Capture the cell that displays the provided text and extract its (X, Y) central coordinate. 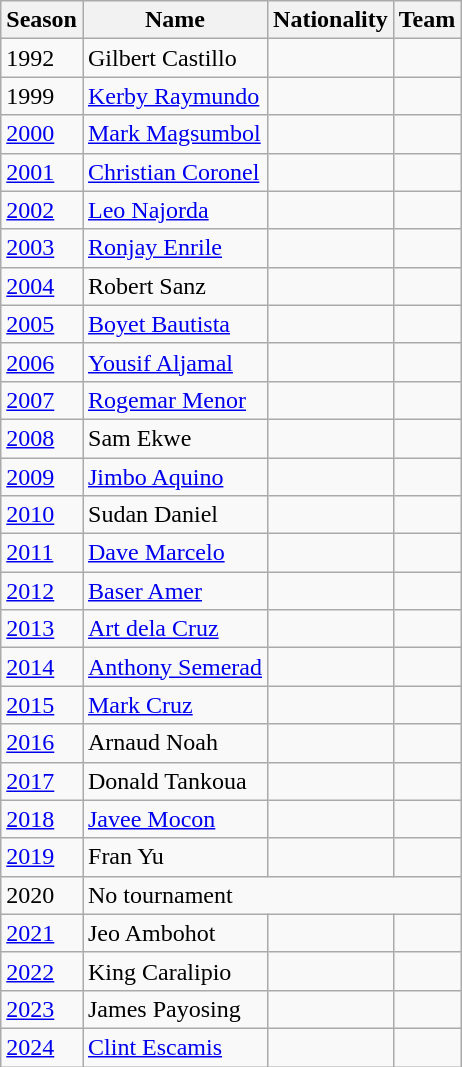
2024 (42, 1047)
2018 (42, 819)
Dave Marcelo (174, 553)
2000 (42, 134)
Boyet Bautista (174, 324)
2003 (42, 248)
2001 (42, 172)
Ronjay Enrile (174, 248)
Robert Sanz (174, 286)
Anthony Semerad (174, 667)
Mark Cruz (174, 705)
2010 (42, 515)
Sam Ekwe (174, 438)
2006 (42, 362)
Christian Coronel (174, 172)
2015 (42, 705)
Arnaud Noah (174, 743)
2021 (42, 933)
King Caralipio (174, 971)
Kerby Raymundo (174, 96)
Jimbo Aquino (174, 477)
1999 (42, 96)
2019 (42, 857)
2009 (42, 477)
James Payosing (174, 1009)
2008 (42, 438)
Javee Mocon (174, 819)
2002 (42, 210)
2012 (42, 591)
2005 (42, 324)
2014 (42, 667)
Rogemar Menor (174, 400)
2016 (42, 743)
Team (427, 20)
Clint Escamis (174, 1047)
2020 (42, 895)
Jeo Ambohot (174, 933)
Yousif Aljamal (174, 362)
2007 (42, 400)
Name (174, 20)
Donald Tankoua (174, 781)
Gilbert Castillo (174, 58)
Season (42, 20)
Sudan Daniel (174, 515)
1992 (42, 58)
2011 (42, 553)
Mark Magsumbol (174, 134)
Art dela Cruz (174, 629)
Leo Najorda (174, 210)
No tournament (271, 895)
2013 (42, 629)
2022 (42, 971)
2017 (42, 781)
2023 (42, 1009)
2004 (42, 286)
Baser Amer (174, 591)
Fran Yu (174, 857)
Nationality (331, 20)
